Return (X, Y) of the center of cell containing provided text 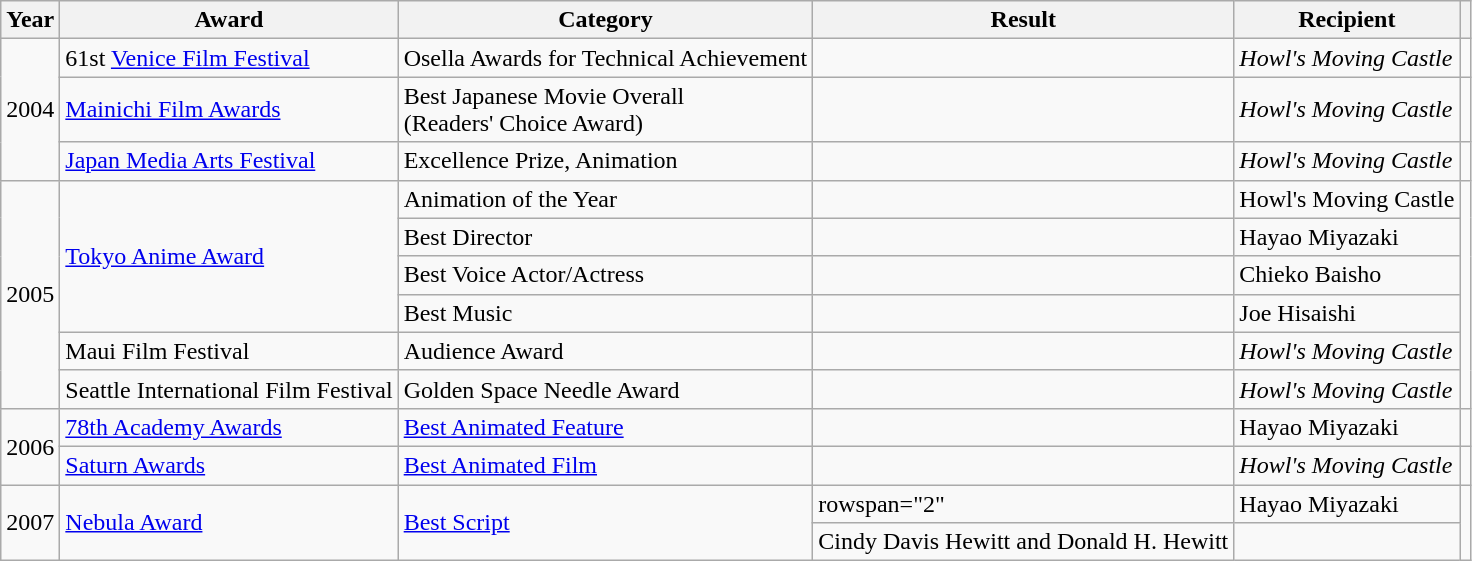
Seattle International Film Festival (229, 389)
Saturn Awards (229, 465)
Nebula Award (229, 522)
Category (606, 20)
Tokyo Anime Award (229, 256)
Cindy Davis Hewitt and Donald H. Hewitt (1024, 542)
Golden Space Needle Award (606, 389)
Recipient (1347, 20)
Year (30, 20)
Best Animated Feature (606, 427)
Best Music (606, 313)
Joe Hisaishi (1347, 313)
61st Venice Film Festival (229, 58)
Osella Awards for Technical Achievement (606, 58)
Best Animated Film (606, 465)
78th Academy Awards (229, 427)
2004 (30, 110)
Award (229, 20)
Mainichi Film Awards (229, 110)
Excellence Prize, Animation (606, 161)
Maui Film Festival (229, 351)
Best Japanese Movie Overall (Readers' Choice Award) (606, 110)
2007 (30, 522)
Best Director (606, 237)
Japan Media Arts Festival (229, 161)
2005 (30, 294)
Audience Award (606, 351)
Animation of the Year (606, 199)
Best Voice Actor/Actress (606, 275)
rowspan="2" (1024, 503)
2006 (30, 446)
Chieko Baisho (1347, 275)
Result (1024, 20)
Best Script (606, 522)
